Detect which cell encompasses the target text, then output its [x, y] center coordinate. 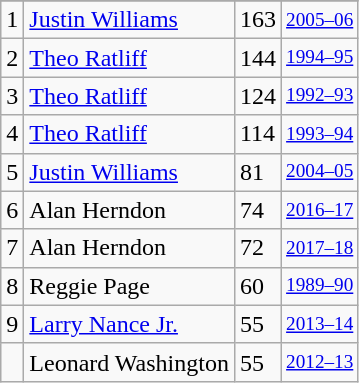
1 [12, 20]
163 [258, 20]
2 [12, 58]
2016–17 [320, 210]
1992–93 [320, 96]
4 [12, 134]
74 [258, 210]
114 [258, 134]
60 [258, 286]
1989–90 [320, 286]
7 [12, 248]
1993–94 [320, 134]
8 [12, 286]
2004–05 [320, 172]
Leonard Washington [130, 362]
2005–06 [320, 20]
5 [12, 172]
Reggie Page [130, 286]
72 [258, 248]
81 [258, 172]
144 [258, 58]
124 [258, 96]
6 [12, 210]
2012–13 [320, 362]
2013–14 [320, 324]
2017–18 [320, 248]
3 [12, 96]
Larry Nance Jr. [130, 324]
9 [12, 324]
1994–95 [320, 58]
